Pinpoint the cell where the given text exists, returning its (X, Y) midpoint coordinate. 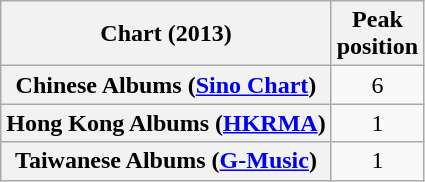
Chart (2013) (166, 34)
6 (377, 85)
Chinese Albums (Sino Chart) (166, 85)
Peakposition (377, 34)
Taiwanese Albums (G-Music) (166, 161)
Hong Kong Albums (HKRMA) (166, 123)
